Determine the (x, y) coordinate at the center of the cell enclosing the given text.  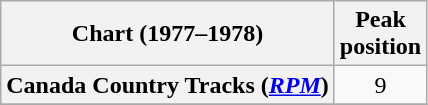
Chart (1977–1978) (168, 34)
Peakposition (380, 34)
Canada Country Tracks (RPM) (168, 85)
9 (380, 85)
